Find where the given text appears and provide that cell's center as [X, Y] coordinate. 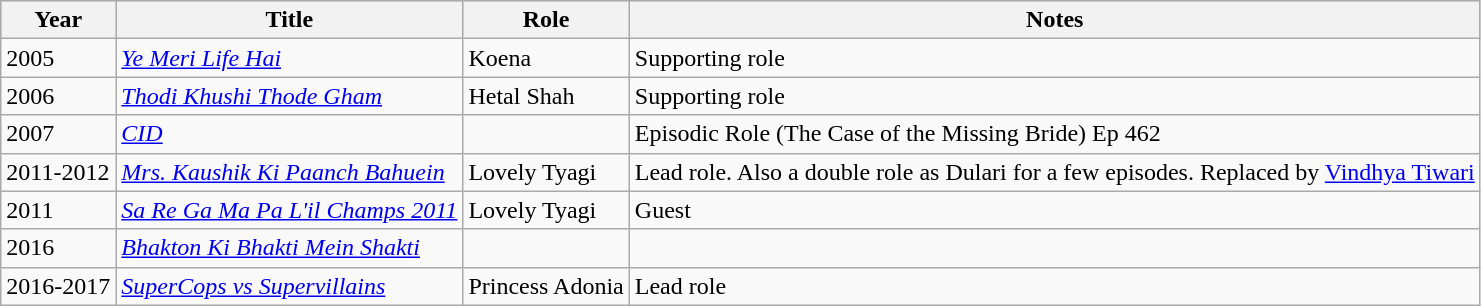
Bhakton Ki Bhakti Mein Shakti [290, 248]
Princess Adonia [546, 286]
CID [290, 134]
SuperCops vs Supervillains [290, 286]
Notes [1054, 20]
Sa Re Ga Ma Pa L'il Champs 2011 [290, 210]
Ye Meri Life Hai [290, 58]
2016-2017 [58, 286]
2016 [58, 248]
2011 [58, 210]
Koena [546, 58]
2007 [58, 134]
Lead role [1054, 286]
Hetal Shah [546, 96]
Guest [1054, 210]
2011-2012 [58, 172]
Episodic Role (The Case of the Missing Bride) Ep 462 [1054, 134]
Thodi Khushi Thode Gham [290, 96]
Role [546, 20]
Mrs. Kaushik Ki Paanch Bahuein [290, 172]
2005 [58, 58]
Year [58, 20]
Lead role. Also a double role as Dulari for a few episodes. Replaced by Vindhya Tiwari [1054, 172]
Title [290, 20]
2006 [58, 96]
